Search for the cell housing the specified text and yield its (x, y) center coordinate. 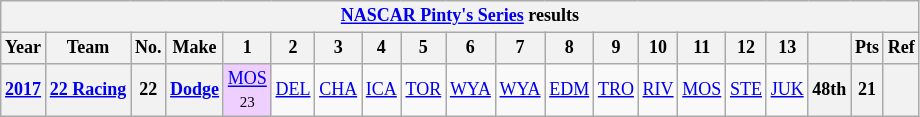
12 (746, 48)
6 (471, 48)
CHA (338, 90)
4 (382, 48)
22 Racing (88, 90)
9 (616, 48)
1 (247, 48)
EDM (570, 90)
2 (293, 48)
DEL (293, 90)
3 (338, 48)
Pts (868, 48)
MOS23 (247, 90)
22 (148, 90)
11 (702, 48)
Ref (901, 48)
5 (423, 48)
Dodge (195, 90)
10 (658, 48)
STE (746, 90)
ICA (382, 90)
No. (148, 48)
TRO (616, 90)
2017 (24, 90)
MOS (702, 90)
8 (570, 48)
TOR (423, 90)
Make (195, 48)
Team (88, 48)
JUK (787, 90)
NASCAR Pinty's Series results (460, 16)
RIV (658, 90)
13 (787, 48)
7 (520, 48)
21 (868, 90)
Year (24, 48)
48th (830, 90)
